Detect which cell encompasses the target text, then output its [X, Y] center coordinate. 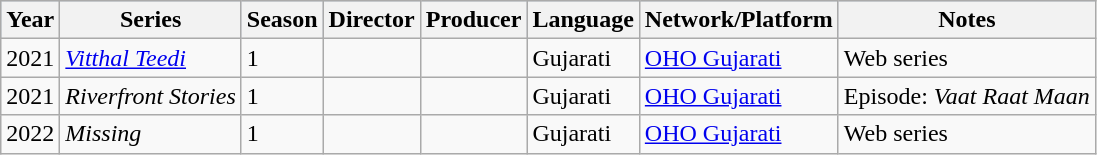
Riverfront Stories [151, 96]
Season [282, 20]
Episode: Vaat Raat Maan [966, 96]
Director [372, 20]
Network/Platform [738, 20]
Series [151, 20]
Year [30, 20]
Vitthal Teedi [151, 58]
2022 [30, 134]
Missing [151, 134]
Notes [966, 20]
Language [583, 20]
Producer [474, 20]
